Scan for the cell matching the given text and deliver its [X, Y] coordinate at center. 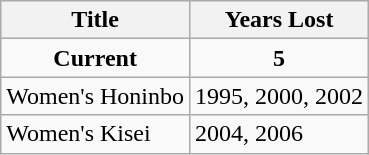
2004, 2006 [280, 134]
5 [280, 58]
Women's Kisei [96, 134]
1995, 2000, 2002 [280, 96]
Years Lost [280, 20]
Current [96, 58]
Title [96, 20]
Women's Honinbo [96, 96]
